Detect which cell encompasses the target text, then output its [x, y] center coordinate. 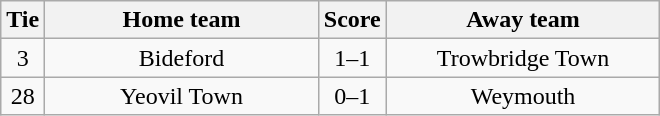
Away team [523, 20]
28 [23, 96]
3 [23, 58]
Score [352, 20]
1–1 [352, 58]
Weymouth [523, 96]
Yeovil Town [182, 96]
Trowbridge Town [523, 58]
0–1 [352, 96]
Tie [23, 20]
Bideford [182, 58]
Home team [182, 20]
